Return the (x, y) coordinate for the center point of the cell that contains the specified text.  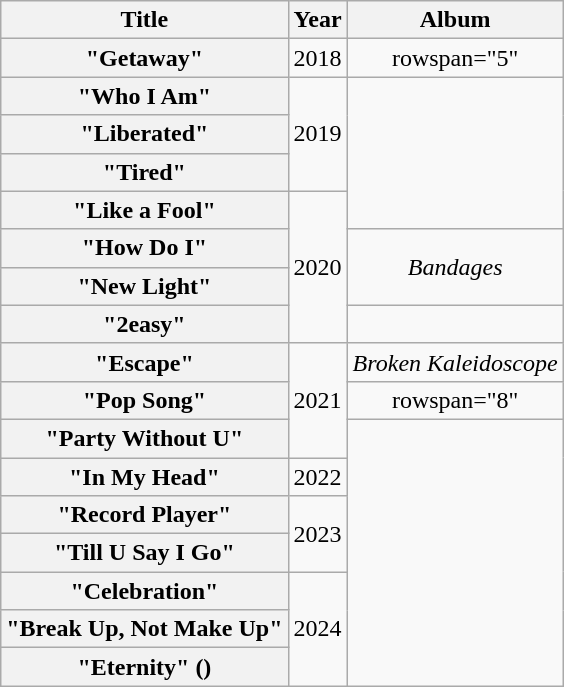
Year (318, 20)
"Record Player" (144, 515)
2023 (318, 534)
"Liberated" (144, 134)
"Celebration" (144, 591)
"Tired" (144, 172)
"Eternity" () (144, 667)
2019 (318, 134)
2020 (318, 267)
"Escape" (144, 362)
"In My Head" (144, 477)
"Break Up, Not Make Up" (144, 629)
2021 (318, 400)
2022 (318, 477)
2018 (318, 58)
2024 (318, 629)
Album (455, 20)
Bandages (455, 267)
"Getaway" (144, 58)
rowspan="5" (455, 58)
"Pop Song" (144, 400)
"How Do I" (144, 248)
Title (144, 20)
"Party Without U" (144, 438)
rowspan="8" (455, 400)
"Who I Am" (144, 96)
"Till U Say I Go" (144, 553)
Broken Kaleidoscope (455, 362)
"Like a Fool" (144, 210)
"New Light" (144, 286)
"2easy" (144, 324)
